Identify which cell holds the provided text, then report its (X, Y) central coordinate. 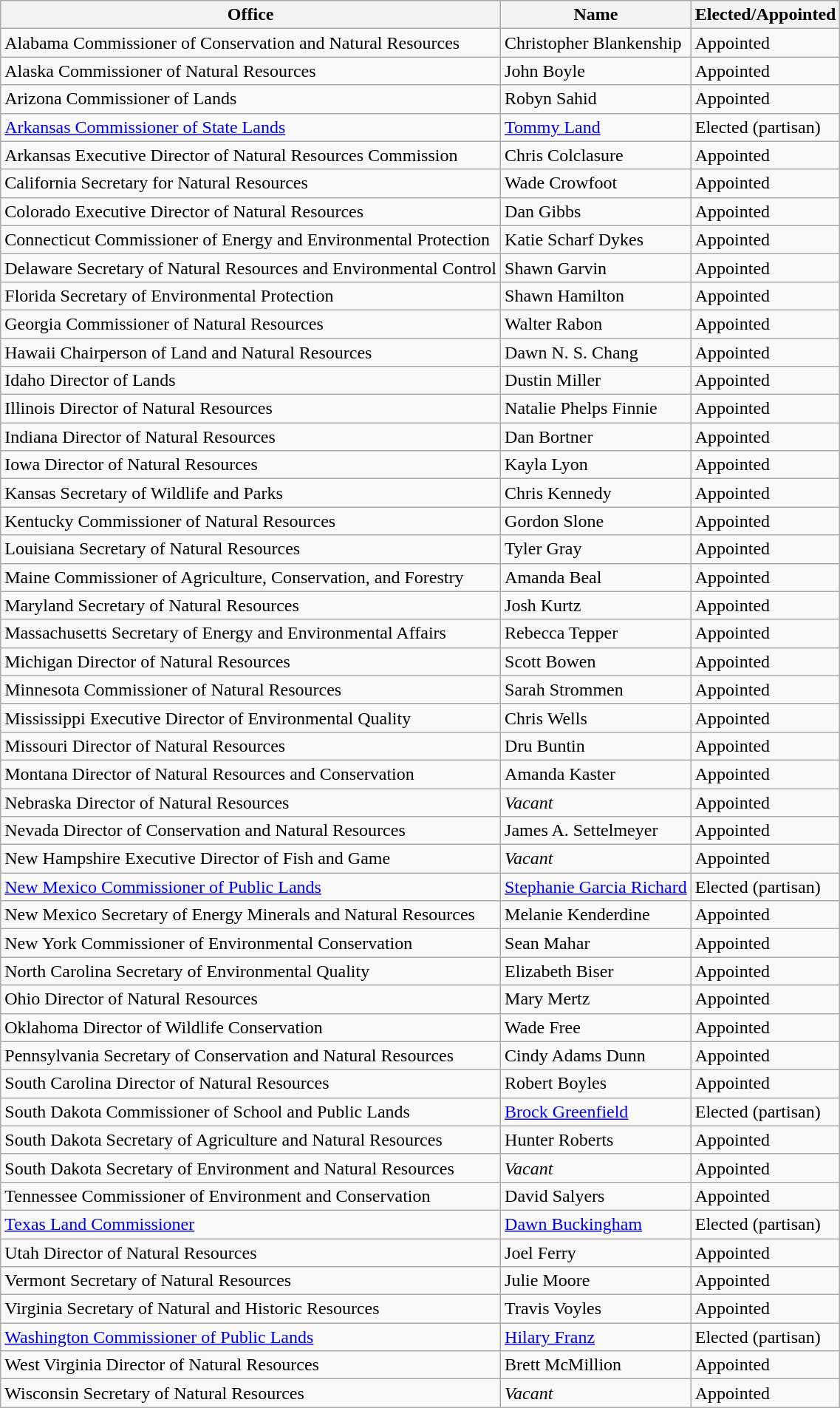
Scott Bowen (596, 662)
Brock Greenfield (596, 1112)
Iowa Director of Natural Resources (251, 465)
Missouri Director of Natural Resources (251, 746)
Amanda Beal (596, 577)
Dan Bortner (596, 437)
Arkansas Commissioner of State Lands (251, 127)
Shawn Garvin (596, 268)
Connecticut Commissioner of Energy and Environmental Protection (251, 239)
Ohio Director of Natural Resources (251, 999)
Wisconsin Secretary of Natural Resources (251, 1393)
Nebraska Director of Natural Resources (251, 802)
Colorado Executive Director of Natural Resources (251, 211)
Florida Secretary of Environmental Protection (251, 296)
Dustin Miller (596, 381)
David Salyers (596, 1196)
Alabama Commissioner of Conservation and Natural Resources (251, 43)
Shawn Hamilton (596, 296)
James A. Settelmeyer (596, 831)
Louisiana Secretary of Natural Resources (251, 549)
Minnesota Commissioner of Natural Resources (251, 690)
Gordon Slone (596, 521)
Georgia Commissioner of Natural Resources (251, 324)
Amanda Kaster (596, 774)
New Hampshire Executive Director of Fish and Game (251, 859)
Brett McMillion (596, 1365)
Dawn Buckingham (596, 1224)
Chris Colclasure (596, 155)
Delaware Secretary of Natural Resources and Environmental Control (251, 268)
Office (251, 15)
Travis Voyles (596, 1309)
Michigan Director of Natural Resources (251, 662)
Idaho Director of Lands (251, 381)
New Mexico Commissioner of Public Lands (251, 887)
Dan Gibbs (596, 211)
New York Commissioner of Environmental Conservation (251, 943)
Oklahoma Director of Wildlife Conservation (251, 1027)
Katie Scharf Dykes (596, 239)
Christopher Blankenship (596, 43)
Dawn N. S. Chang (596, 353)
North Carolina Secretary of Environmental Quality (251, 971)
New Mexico Secretary of Energy Minerals and Natural Resources (251, 915)
Dru Buntin (596, 746)
Arkansas Executive Director of Natural Resources Commission (251, 155)
Melanie Kenderdine (596, 915)
Mary Mertz (596, 999)
Mississippi Executive Director of Environmental Quality (251, 718)
Utah Director of Natural Resources (251, 1253)
Maine Commissioner of Agriculture, Conservation, and Forestry (251, 577)
Elizabeth Biser (596, 971)
Wade Crowfoot (596, 183)
Montana Director of Natural Resources and Conservation (251, 774)
South Dakota Commissioner of School and Public Lands (251, 1112)
Kayla Lyon (596, 465)
California Secretary for Natural Resources (251, 183)
West Virginia Director of Natural Resources (251, 1365)
Julie Moore (596, 1281)
Tyler Gray (596, 549)
Kentucky Commissioner of Natural Resources (251, 521)
South Dakota Secretary of Environment and Natural Resources (251, 1168)
Vermont Secretary of Natural Resources (251, 1281)
Maryland Secretary of Natural Resources (251, 605)
Robert Boyles (596, 1084)
Alaska Commissioner of Natural Resources (251, 71)
Hawaii Chairperson of Land and Natural Resources (251, 353)
Wade Free (596, 1027)
Chris Kennedy (596, 493)
Illinois Director of Natural Resources (251, 409)
Indiana Director of Natural Resources (251, 437)
Robyn Sahid (596, 99)
Cindy Adams Dunn (596, 1055)
Chris Wells (596, 718)
Rebecca Tepper (596, 633)
Arizona Commissioner of Lands (251, 99)
Washington Commissioner of Public Lands (251, 1337)
Natalie Phelps Finnie (596, 409)
Tennessee Commissioner of Environment and Conservation (251, 1196)
John Boyle (596, 71)
Kansas Secretary of Wildlife and Parks (251, 493)
Name (596, 15)
Sean Mahar (596, 943)
Nevada Director of Conservation and Natural Resources (251, 831)
Massachusetts Secretary of Energy and Environmental Affairs (251, 633)
South Carolina Director of Natural Resources (251, 1084)
South Dakota Secretary of Agriculture and Natural Resources (251, 1140)
Virginia Secretary of Natural and Historic Resources (251, 1309)
Stephanie Garcia Richard (596, 887)
Tommy Land (596, 127)
Pennsylvania Secretary of Conservation and Natural Resources (251, 1055)
Elected/Appointed (765, 15)
Hilary Franz (596, 1337)
Sarah Strommen (596, 690)
Hunter Roberts (596, 1140)
Josh Kurtz (596, 605)
Joel Ferry (596, 1253)
Texas Land Commissioner (251, 1224)
Walter Rabon (596, 324)
